Output the [x, y] coordinate of the center of the cell containing the given text.  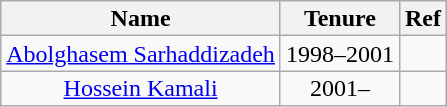
1998–2001 [340, 54]
Tenure [340, 18]
Hossein Kamali [141, 88]
2001– [340, 88]
Name [141, 18]
Ref [422, 18]
Abolghasem Sarhaddizadeh [141, 54]
